Search for the cell housing the specified text and yield its (X, Y) center coordinate. 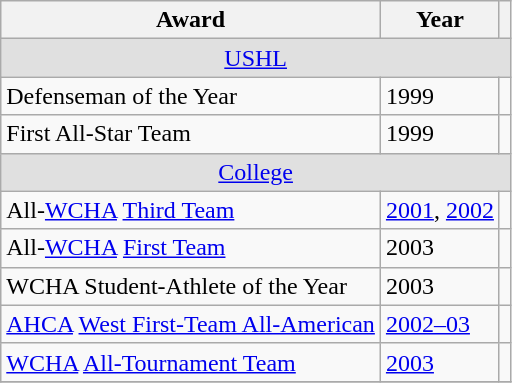
All-WCHA Third Team (191, 210)
2002–03 (440, 324)
Defenseman of the Year (191, 96)
Award (191, 20)
College (256, 172)
2001, 2002 (440, 210)
All-WCHA First Team (191, 248)
AHCA West First-Team All-American (191, 324)
USHL (256, 58)
First All-Star Team (191, 134)
WCHA Student-Athlete of the Year (191, 286)
WCHA All-Tournament Team (191, 362)
Year (440, 20)
